Capture the cell that displays the provided text and extract its [X, Y] central coordinate. 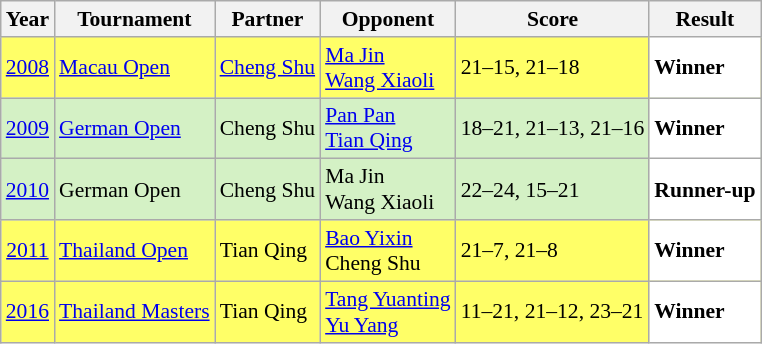
2008 [28, 68]
2009 [28, 128]
21–7, 21–8 [553, 250]
Pan Pan Tian Qing [388, 128]
Macau Open [134, 68]
Bao Yixin Cheng Shu [388, 250]
Year [28, 19]
2016 [28, 312]
Thailand Open [134, 250]
Tournament [134, 19]
Tang Yuanting Yu Yang [388, 312]
21–15, 21–18 [553, 68]
Result [704, 19]
Opponent [388, 19]
Score [553, 19]
22–24, 15–21 [553, 190]
11–21, 21–12, 23–21 [553, 312]
Thailand Masters [134, 312]
2010 [28, 190]
Runner-up [704, 190]
2011 [28, 250]
Partner [268, 19]
18–21, 21–13, 21–16 [553, 128]
